Return the [X, Y] coordinate for the center point of the cell that contains the specified text.  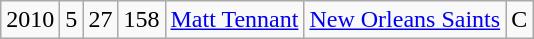
Matt Tennant [234, 20]
New Orleans Saints [405, 20]
158 [142, 20]
27 [100, 20]
2010 [30, 20]
C [520, 20]
5 [72, 20]
